Return the (X, Y) coordinate for the center point of the cell that contains the specified text.  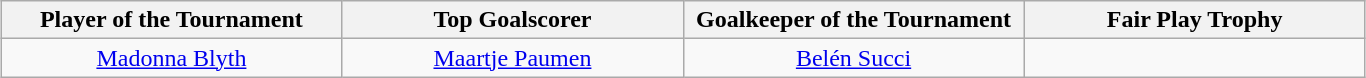
Player of the Tournament (172, 20)
Goalkeeper of the Tournament (854, 20)
Top Goalscorer (512, 20)
Maartje Paumen (512, 58)
Belén Succi (854, 58)
Fair Play Trophy (1194, 20)
Madonna Blyth (172, 58)
